Determine the [X, Y] coordinate at the center of the cell enclosing the given text.  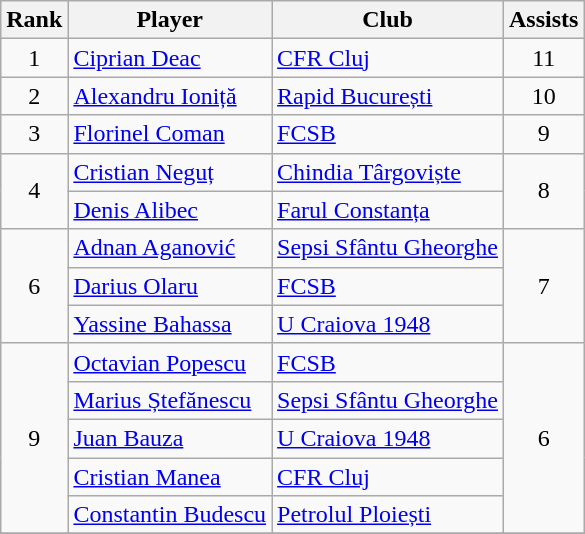
8 [544, 191]
Chindia Târgoviște [388, 172]
11 [544, 58]
3 [34, 134]
Alexandru Ioniță [170, 96]
Octavian Popescu [170, 362]
Rapid București [388, 96]
Marius Ștefănescu [170, 400]
Yassine Bahassa [170, 324]
Assists [544, 20]
Petrolul Ploiești [388, 515]
Adnan Aganović [170, 248]
Denis Alibec [170, 210]
Club [388, 20]
Player [170, 20]
Darius Olaru [170, 286]
Cristian Manea [170, 477]
4 [34, 191]
Ciprian Deac [170, 58]
7 [544, 286]
2 [34, 96]
Farul Constanța [388, 210]
Rank [34, 20]
10 [544, 96]
Juan Bauza [170, 438]
Cristian Neguț [170, 172]
1 [34, 58]
Florinel Coman [170, 134]
Constantin Budescu [170, 515]
